Determine the [x, y] coordinate at the center of the cell enclosing the given text.  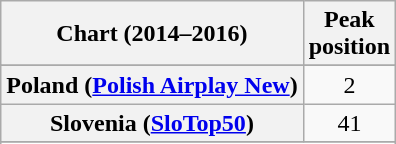
41 [349, 123]
Peakposition [349, 34]
Poland (Polish Airplay New) [152, 85]
Chart (2014–2016) [152, 34]
2 [349, 85]
Slovenia (SloTop50) [152, 123]
